Output the [X, Y] coordinate of the center of the cell containing the given text.  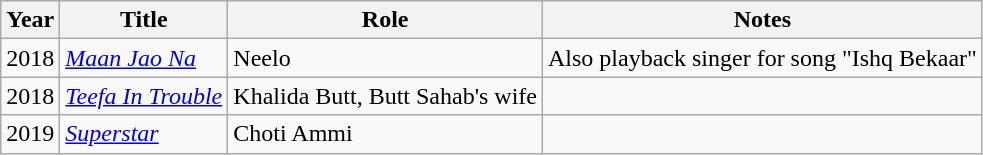
Title [144, 20]
Khalida Butt, Butt Sahab's wife [386, 96]
Year [30, 20]
Choti Ammi [386, 134]
Superstar [144, 134]
Also playback singer for song "Ishq Bekaar" [762, 58]
2019 [30, 134]
Teefa In Trouble [144, 96]
Notes [762, 20]
Maan Jao Na [144, 58]
Neelo [386, 58]
Role [386, 20]
